Return (x, y) of the center of cell containing provided text 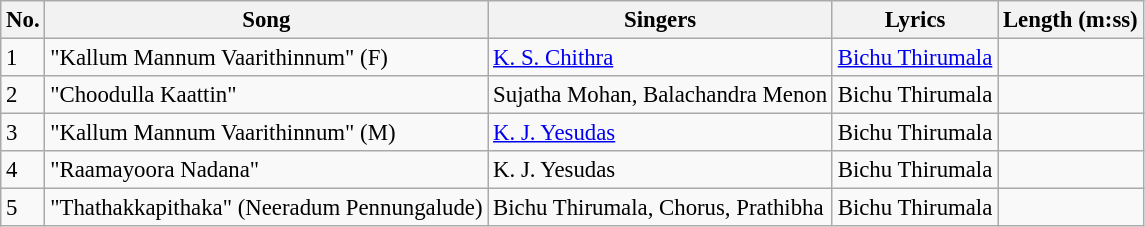
No. (23, 20)
Song (266, 20)
3 (23, 133)
"Choodulla Kaattin" (266, 95)
1 (23, 58)
Singers (660, 20)
Length (m:ss) (1070, 20)
Lyrics (914, 20)
5 (23, 208)
Sujatha Mohan, Balachandra Menon (660, 95)
2 (23, 95)
Bichu Thirumala, Chorus, Prathibha (660, 208)
4 (23, 170)
"Kallum Mannum Vaarithinnum" (F) (266, 58)
"Thathakkapithaka" (Neeradum Pennungalude) (266, 208)
"Raamayoora Nadana" (266, 170)
"Kallum Mannum Vaarithinnum" (M) (266, 133)
K. S. Chithra (660, 58)
